Capture the cell that displays the provided text and extract its [X, Y] central coordinate. 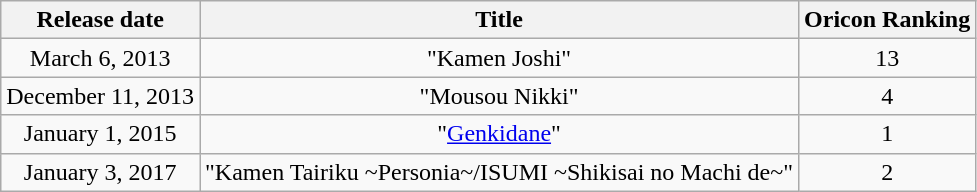
"Genkidane" [500, 134]
Title [500, 20]
4 [888, 96]
"Kamen Tairiku ~Personia~/ISUMI ~Shikisai no Machi de~" [500, 172]
"Kamen Joshi" [500, 58]
January 3, 2017 [100, 172]
March 6, 2013 [100, 58]
December 11, 2013 [100, 96]
13 [888, 58]
1 [888, 134]
"Mousou Nikki" [500, 96]
Release date [100, 20]
January 1, 2015 [100, 134]
Oricon Ranking [888, 20]
2 [888, 172]
